Determine the [X, Y] coordinate at the center of the cell enclosing the given text.  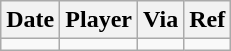
Via [160, 20]
Player [99, 20]
Ref [208, 20]
Date [30, 20]
